Pinpoint the cell where the given text exists, returning its (X, Y) midpoint coordinate. 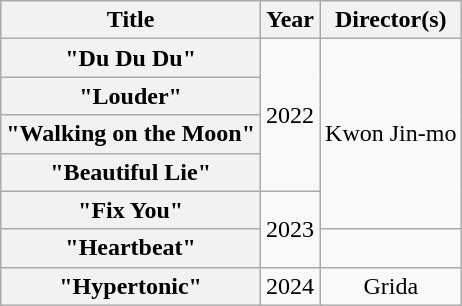
Grida (391, 286)
"Walking on the Moon" (131, 134)
"Du Du Du" (131, 58)
"Beautiful Lie" (131, 172)
Director(s) (391, 20)
2024 (290, 286)
"Fix You" (131, 210)
2022 (290, 115)
"Heartbeat" (131, 248)
Kwon Jin-mo (391, 134)
"Louder" (131, 96)
2023 (290, 229)
Title (131, 20)
Year (290, 20)
"Hypertonic" (131, 286)
